Return [X, Y] of the center of cell containing provided text 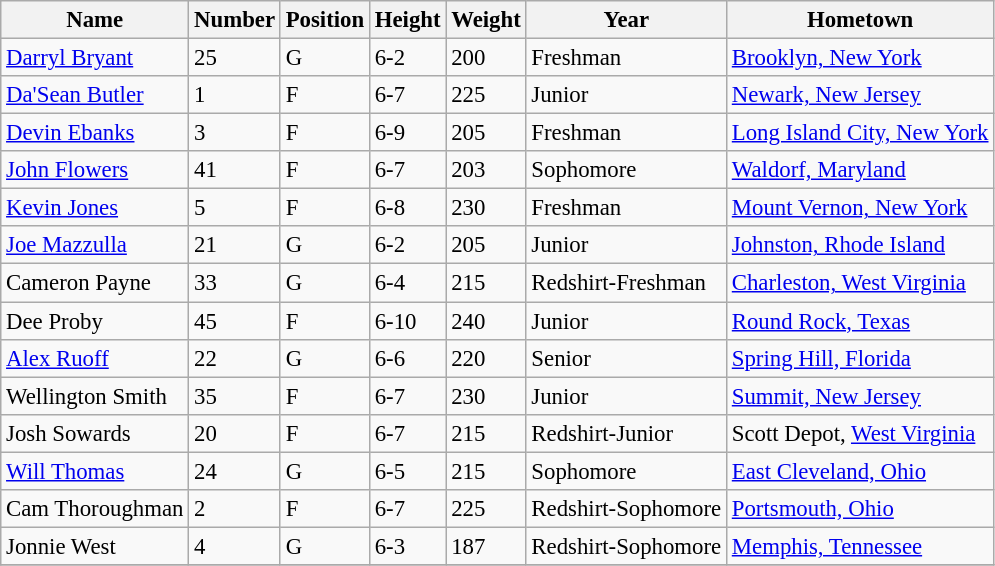
21 [235, 245]
1 [235, 95]
Brooklyn, New York [860, 58]
John Flowers [95, 170]
20 [235, 433]
Josh Sowards [95, 433]
Devin Ebanks [95, 133]
5 [235, 208]
Darryl Bryant [95, 58]
Cam Thoroughman [95, 509]
Charleston, West Virginia [860, 283]
Scott Depot, West Virginia [860, 433]
6-5 [407, 471]
Position [324, 20]
Joe Mazzulla [95, 245]
Kevin Jones [95, 208]
Alex Ruoff [95, 358]
3 [235, 133]
Wellington Smith [95, 396]
Jonnie West [95, 546]
203 [486, 170]
Redshirt-Junior [626, 433]
Da'Sean Butler [95, 95]
Year [626, 20]
Summit, New Jersey [860, 396]
22 [235, 358]
33 [235, 283]
Portsmouth, Ohio [860, 509]
6-8 [407, 208]
Hometown [860, 20]
Waldorf, Maryland [860, 170]
6-10 [407, 321]
220 [486, 358]
35 [235, 396]
Newark, New Jersey [860, 95]
Long Island City, New York [860, 133]
East Cleveland, Ohio [860, 471]
Round Rock, Texas [860, 321]
41 [235, 170]
25 [235, 58]
240 [486, 321]
Weight [486, 20]
4 [235, 546]
Height [407, 20]
2 [235, 509]
Name [95, 20]
200 [486, 58]
Senior [626, 358]
187 [486, 546]
Johnston, Rhode Island [860, 245]
Number [235, 20]
6-9 [407, 133]
45 [235, 321]
6-6 [407, 358]
6-4 [407, 283]
Memphis, Tennessee [860, 546]
Cameron Payne [95, 283]
6-3 [407, 546]
24 [235, 471]
Spring Hill, Florida [860, 358]
Dee Proby [95, 321]
Will Thomas [95, 471]
Mount Vernon, New York [860, 208]
Redshirt-Freshman [626, 283]
